From the cell containing the given text, extract its center point as [X, Y] coordinate. 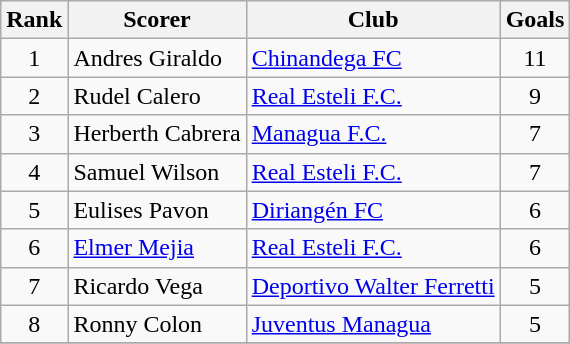
1 [34, 58]
Eulises Pavon [157, 210]
11 [535, 58]
2 [34, 96]
Scorer [157, 20]
Ronny Colon [157, 324]
Juventus Managua [373, 324]
Deportivo Walter Ferretti [373, 286]
4 [34, 172]
Goals [535, 20]
Diriangén FC [373, 210]
Andres Giraldo [157, 58]
Chinandega FC [373, 58]
3 [34, 134]
Samuel Wilson [157, 172]
Ricardo Vega [157, 286]
Managua F.C. [373, 134]
Rudel Calero [157, 96]
Elmer Mejia [157, 248]
9 [535, 96]
Club [373, 20]
Rank [34, 20]
Herberth Cabrera [157, 134]
8 [34, 324]
